Output the (X, Y) coordinate of the center of the cell containing the given text.  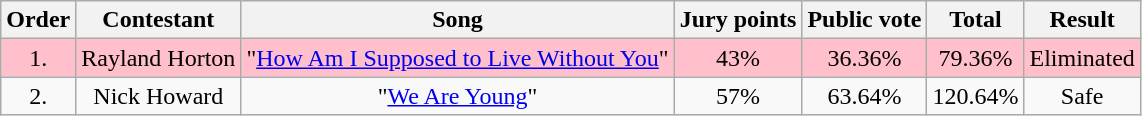
57% (738, 96)
120.64% (976, 96)
Public vote (864, 20)
Total (976, 20)
Result (1082, 20)
Jury points (738, 20)
43% (738, 58)
Order (38, 20)
2. (38, 96)
63.64% (864, 96)
79.36% (976, 58)
"We Are Young" (458, 96)
Rayland Horton (158, 58)
Safe (1082, 96)
"How Am I Supposed to Live Without You" (458, 58)
1. (38, 58)
36.36% (864, 58)
Eliminated (1082, 58)
Contestant (158, 20)
Nick Howard (158, 96)
Song (458, 20)
